For the text-containing cell, return its midpoint in (X, Y) coordinate format. 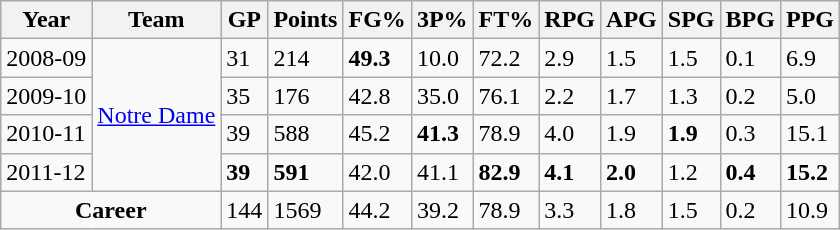
Career (111, 210)
GP (244, 20)
1569 (306, 210)
2010-11 (46, 134)
4.1 (570, 172)
2011-12 (46, 172)
1.7 (632, 96)
3P% (442, 20)
2.0 (632, 172)
44.2 (377, 210)
82.9 (506, 172)
72.2 (506, 58)
FT% (506, 20)
2.9 (570, 58)
SPG (691, 20)
2008-09 (46, 58)
0.1 (750, 58)
RPG (570, 20)
5.0 (810, 96)
2009-10 (46, 96)
2.2 (570, 96)
BPG (750, 20)
176 (306, 96)
214 (306, 58)
1.2 (691, 172)
49.3 (377, 58)
41.3 (442, 134)
3.3 (570, 210)
PPG (810, 20)
Notre Dame (156, 115)
4.0 (570, 134)
1.8 (632, 210)
41.1 (442, 172)
Team (156, 20)
APG (632, 20)
10.9 (810, 210)
15.1 (810, 134)
1.3 (691, 96)
42.0 (377, 172)
0.3 (750, 134)
0.4 (750, 172)
588 (306, 134)
6.9 (810, 58)
15.2 (810, 172)
FG% (377, 20)
Year (46, 20)
35.0 (442, 96)
39.2 (442, 210)
591 (306, 172)
76.1 (506, 96)
Points (306, 20)
31 (244, 58)
144 (244, 210)
10.0 (442, 58)
35 (244, 96)
45.2 (377, 134)
42.8 (377, 96)
